From the cell containing the given text, extract its center point as [x, y] coordinate. 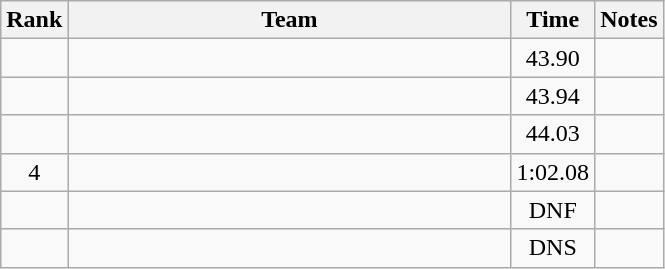
DNS [553, 248]
44.03 [553, 134]
43.90 [553, 58]
43.94 [553, 96]
1:02.08 [553, 172]
Team [290, 20]
Rank [34, 20]
4 [34, 172]
Notes [629, 20]
Time [553, 20]
DNF [553, 210]
